Detect which cell encompasses the target text, then output its (X, Y) center coordinate. 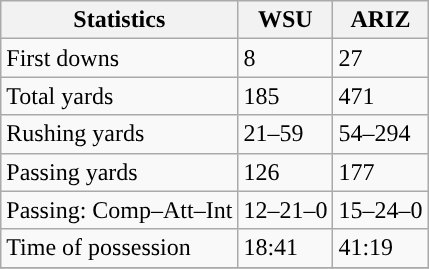
27 (380, 58)
ARIZ (380, 20)
8 (286, 58)
54–294 (380, 134)
18:41 (286, 248)
Statistics (120, 20)
185 (286, 96)
15–24–0 (380, 210)
41:19 (380, 248)
Time of possession (120, 248)
Passing yards (120, 172)
126 (286, 172)
First downs (120, 58)
Rushing yards (120, 134)
Total yards (120, 96)
WSU (286, 20)
Passing: Comp–Att–Int (120, 210)
177 (380, 172)
471 (380, 96)
21–59 (286, 134)
12–21–0 (286, 210)
